Search for the cell housing the specified text and yield its [x, y] center coordinate. 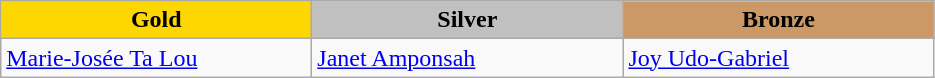
Marie-Josée Ta Lou [156, 58]
Silver [468, 20]
Joy Udo-Gabriel [778, 58]
Gold [156, 20]
Janet Amponsah [468, 58]
Bronze [778, 20]
